Provide the (X, Y) coordinate of the cell's center where the given text is located.  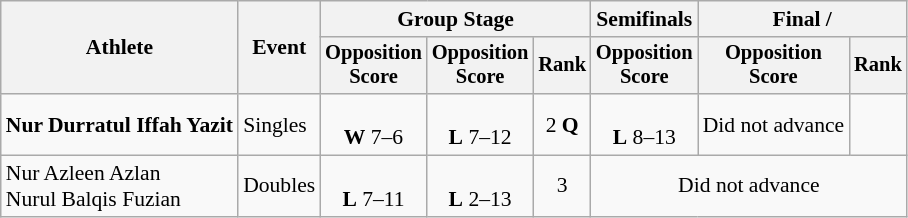
Event (279, 48)
L 2–13 (480, 186)
Semifinals (644, 19)
Athlete (120, 48)
L 7–11 (374, 186)
L 7–12 (480, 124)
Doubles (279, 186)
Nur Durratul Iffah Yazit (120, 124)
3 (562, 186)
Group Stage (456, 19)
Nur Azleen AzlanNurul Balqis Fuzian (120, 186)
Final / (802, 19)
W 7–6 (374, 124)
L 8–13 (644, 124)
Singles (279, 124)
2 Q (562, 124)
